Determine the (X, Y) coordinate at the center of the cell enclosing the given text.  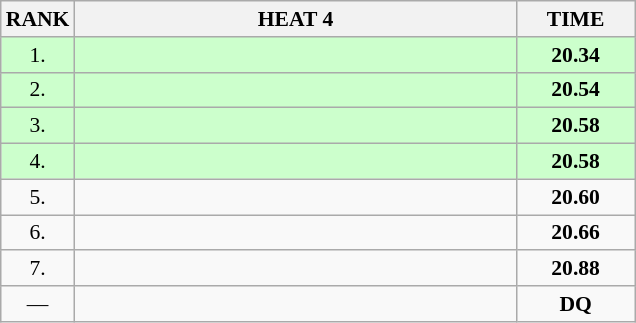
7. (38, 269)
20.54 (576, 90)
20.34 (576, 55)
2. (38, 90)
6. (38, 233)
5. (38, 197)
HEAT 4 (295, 19)
20.60 (576, 197)
1. (38, 55)
— (38, 304)
4. (38, 162)
TIME (576, 19)
RANK (38, 19)
3. (38, 126)
DQ (576, 304)
20.88 (576, 269)
20.66 (576, 233)
